For the text-containing cell, return its midpoint in (X, Y) coordinate format. 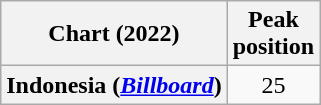
25 (273, 85)
Indonesia (Billboard) (114, 85)
Peakposition (273, 34)
Chart (2022) (114, 34)
